From the cell containing the given text, extract its center point as [X, Y] coordinate. 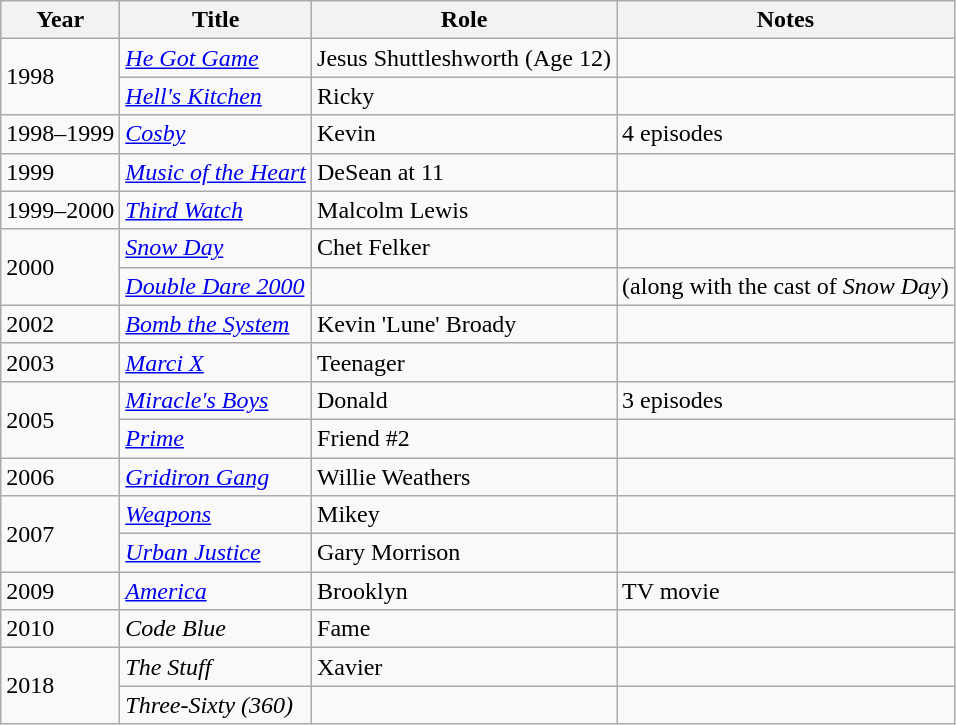
Role [464, 20]
TV movie [786, 591]
Three-Sixty (360) [216, 705]
Prime [216, 438]
Marci X [216, 362]
(along with the cast of Snow Day) [786, 286]
Code Blue [216, 629]
1998 [60, 77]
2002 [60, 324]
1999 [60, 172]
4 episodes [786, 134]
2006 [60, 477]
Ricky [464, 96]
Notes [786, 20]
1998–1999 [60, 134]
Willie Weathers [464, 477]
Title [216, 20]
Chet Felker [464, 248]
America [216, 591]
Brooklyn [464, 591]
Jesus Shuttleshworth (Age 12) [464, 58]
Third Watch [216, 210]
Gary Morrison [464, 553]
Snow Day [216, 248]
Year [60, 20]
Urban Justice [216, 553]
Weapons [216, 515]
DeSean at 11 [464, 172]
Gridiron Gang [216, 477]
Miracle's Boys [216, 400]
Fame [464, 629]
2009 [60, 591]
Malcolm Lewis [464, 210]
Friend #2 [464, 438]
Hell's Kitchen [216, 96]
2010 [60, 629]
1999–2000 [60, 210]
Kevin [464, 134]
Teenager [464, 362]
2018 [60, 686]
2000 [60, 267]
Double Dare 2000 [216, 286]
Kevin 'Lune' Broady [464, 324]
Xavier [464, 667]
Donald [464, 400]
2003 [60, 362]
2005 [60, 419]
Bomb the System [216, 324]
Music of the Heart [216, 172]
Cosby [216, 134]
He Got Game [216, 58]
2007 [60, 534]
The Stuff [216, 667]
3 episodes [786, 400]
Mikey [464, 515]
